Return the [X, Y] coordinate for the center point of the cell that contains the specified text.  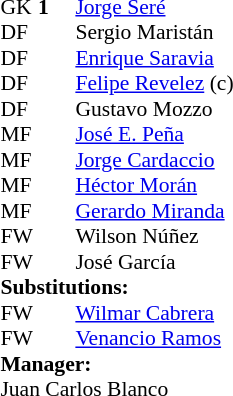
Gerardo Miranda [154, 211]
Héctor Morán [154, 185]
Substitutions: [116, 287]
Jorge Cardaccio [154, 160]
Sergio Maristán [154, 33]
Felipe Revelez (c) [154, 83]
José E. Peña [154, 135]
Wilmar Cabrera [154, 313]
Enrique Saravia [154, 58]
Venancio Ramos [154, 339]
Manager: [116, 364]
Wilson Núñez [154, 237]
José García [154, 262]
Gustavo Mozzo [154, 109]
